From the cell containing the given text, extract its center point as (X, Y) coordinate. 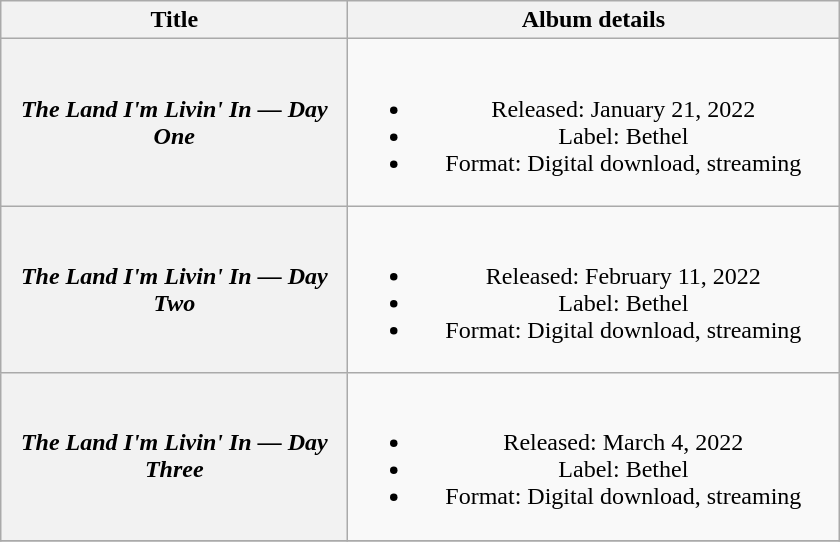
The Land I'm Livin' In — Day One (174, 122)
The Land I'm Livin' In — Day Three (174, 456)
Released: January 21, 2022Label: BethelFormat: Digital download, streaming (594, 122)
Released: March 4, 2022Label: BethelFormat: Digital download, streaming (594, 456)
Album details (594, 20)
Released: February 11, 2022Label: BethelFormat: Digital download, streaming (594, 290)
Title (174, 20)
The Land I'm Livin' In — Day Two (174, 290)
